Identify which cell holds the provided text, then report its [X, Y] central coordinate. 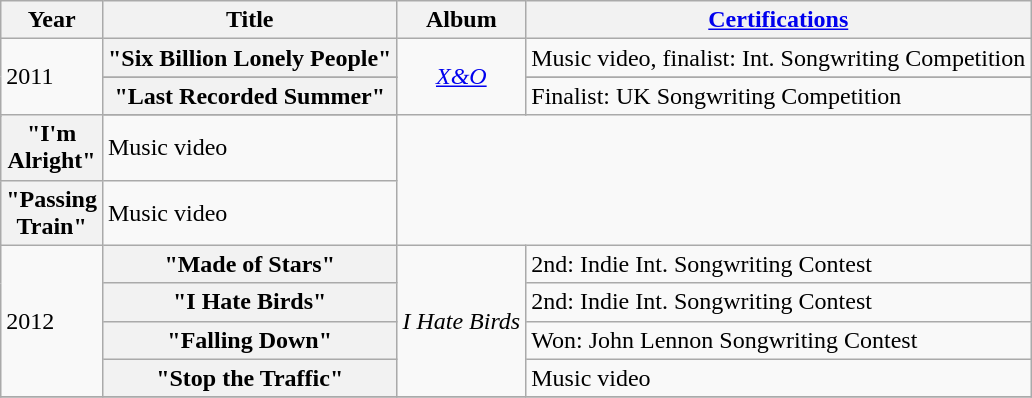
Won: John Lennon Songwriting Contest [778, 340]
Year [52, 20]
"I Hate Birds" [249, 302]
"Six Billion Lonely People" [249, 58]
"Stop the Traffic" [249, 378]
Album [462, 20]
"Falling Down" [249, 340]
"I'm Alright" [52, 148]
Music video, finalist: Int. Songwriting Competition [778, 58]
X&O [462, 77]
Certifications [778, 20]
"Last Recorded Summer" [249, 96]
"Made of Stars" [249, 264]
I Hate Birds [462, 321]
Title [249, 20]
Finalist: UK Songwriting Competition [778, 96]
2011 [52, 77]
"Passing Train" [52, 212]
2012 [52, 321]
